Identify which cell holds the provided text, then report its (X, Y) central coordinate. 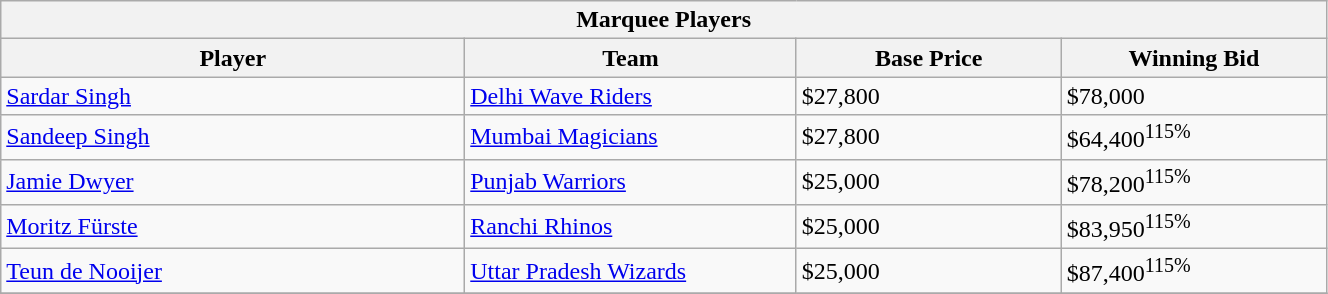
Uttar Pradesh Wizards (630, 272)
Team (630, 58)
Marquee Players (664, 20)
Ranchi Rhinos (630, 226)
Sardar Singh (233, 96)
Player (233, 58)
$78,200115% (1194, 182)
Mumbai Magicians (630, 138)
$64,400115% (1194, 138)
$78,000 (1194, 96)
Teun de Nooijer (233, 272)
Sandeep Singh (233, 138)
Jamie Dwyer (233, 182)
Base Price (928, 58)
Moritz Fürste (233, 226)
$83,950115% (1194, 226)
Punjab Warriors (630, 182)
$87,400115% (1194, 272)
Winning Bid (1194, 58)
Delhi Wave Riders (630, 96)
